Extract the [x, y] coordinate from the center of the cell holding the provided text.  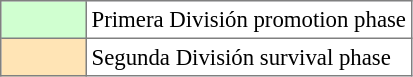
Primera División promotion phase [248, 20]
Segunda División survival phase [248, 57]
